Output the [x, y] coordinate of the center of the cell containing the given text.  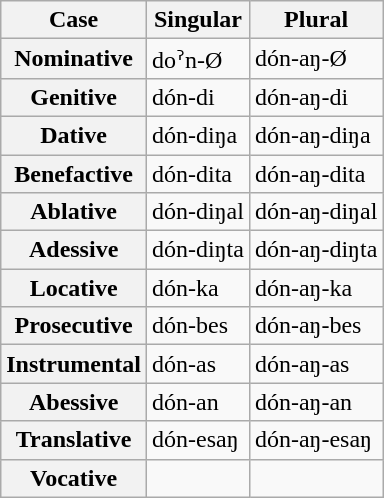
Nominative [74, 59]
dón-aŋ-as [316, 364]
dón-aŋ-esaŋ [316, 440]
Ablative [74, 212]
Translative [74, 440]
dón-aŋ-bes [316, 326]
dón-aŋ-di [316, 97]
Instrumental [74, 364]
Plural [316, 20]
Prosecutive [74, 326]
dón-di [198, 97]
Adessive [74, 250]
dón-diŋa [198, 135]
dón-aŋ-diŋta [316, 250]
Abessive [74, 402]
dón-diŋal [198, 212]
dón-ka [198, 288]
dón-aŋ-diŋal [316, 212]
Dative [74, 135]
doˀn-Ø [198, 59]
dón-diŋta [198, 250]
dón-as [198, 364]
dón-esaŋ [198, 440]
Benefactive [74, 173]
dón-aŋ-ka [316, 288]
Vocative [74, 478]
Locative [74, 288]
dón-aŋ-Ø [316, 59]
dón-aŋ-diŋa [316, 135]
dón-aŋ-an [316, 402]
dón-dita [198, 173]
dón-bes [198, 326]
Genitive [74, 97]
Singular [198, 20]
dón-aŋ-dita [316, 173]
Case [74, 20]
dón-an [198, 402]
